Provide the (X, Y) coordinate of the cell's center where the given text is located.  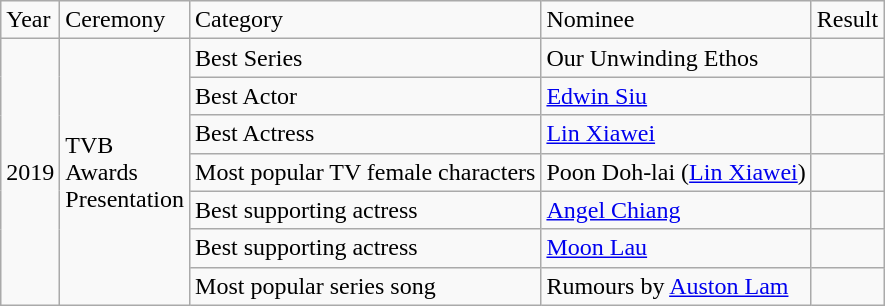
Best Series (366, 58)
Most popular TV female characters (366, 172)
Lin Xiawei (676, 134)
Ceremony (125, 20)
Year (30, 20)
Most popular series song (366, 286)
Our Unwinding Ethos (676, 58)
Category (366, 20)
Best Actress (366, 134)
Edwin Siu (676, 96)
Moon Lau (676, 248)
2019 (30, 172)
Rumours by Auston Lam (676, 286)
TVBAwardsPresentation (125, 172)
Nominee (676, 20)
Best Actor (366, 96)
Poon Doh-lai (Lin Xiawei) (676, 172)
Angel Chiang (676, 210)
Result (847, 20)
